Detect which cell encompasses the target text, then output its (x, y) center coordinate. 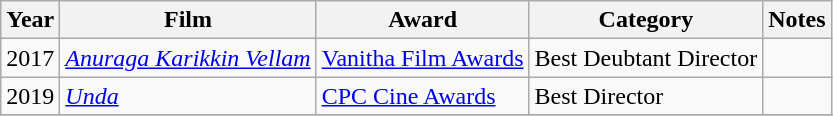
Film (188, 20)
Best Deubtant Director (646, 58)
Anuraga Karikkin Vellam (188, 58)
Notes (797, 20)
Vanitha Film Awards (422, 58)
Category (646, 20)
Best Director (646, 96)
Unda (188, 96)
Award (422, 20)
Year (30, 20)
2019 (30, 96)
CPC Cine Awards (422, 96)
2017 (30, 58)
